Identify which cell holds the provided text, then report its (X, Y) central coordinate. 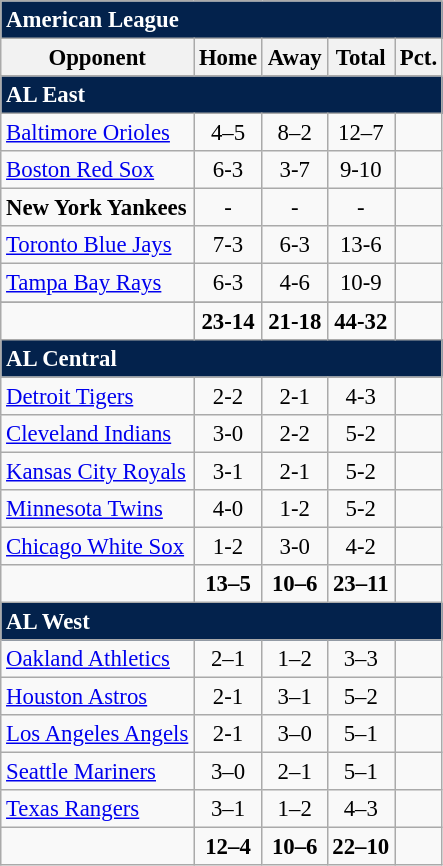
4-2 (361, 546)
New York Yankees (98, 208)
Seattle Mariners (98, 772)
9-10 (361, 170)
Minnesota Twins (98, 509)
12–7 (361, 133)
Away (294, 58)
AL West (222, 621)
4–5 (228, 133)
Texas Rangers (98, 809)
Cleveland Indians (98, 433)
Chicago White Sox (98, 546)
8–2 (294, 133)
23–11 (361, 584)
3-7 (294, 170)
4-6 (294, 283)
Oakland Athletics (98, 659)
Toronto Blue Jays (98, 245)
4-3 (361, 396)
Los Angeles Angels (98, 734)
Kansas City Royals (98, 471)
13-6 (361, 245)
44-32 (361, 321)
4-0 (228, 509)
3-1 (228, 471)
Boston Red Sox (98, 170)
Home (228, 58)
Tampa Bay Rays (98, 283)
AL Central (222, 358)
22–10 (361, 847)
Opponent (98, 58)
Baltimore Orioles (98, 133)
AL East (222, 95)
3–3 (361, 659)
21-18 (294, 321)
13–5 (228, 584)
7-3 (228, 245)
23-14 (228, 321)
Houston Astros (98, 697)
Pct. (419, 58)
10-9 (361, 283)
5–2 (361, 697)
12–4 (228, 847)
4–3 (361, 809)
Detroit Tigers (98, 396)
American League (222, 20)
Total (361, 58)
